Return the [x, y] coordinate for the center point of the cell that contains the specified text.  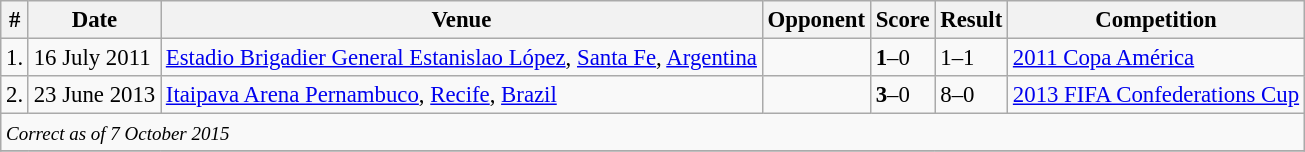
Itaipava Arena Pernambuco, Recife, Brazil [462, 95]
Competition [1156, 20]
2011 Copa América [1156, 58]
# [15, 20]
Score [902, 20]
16 July 2011 [94, 58]
8–0 [972, 95]
Venue [462, 20]
Result [972, 20]
Correct as of 7 October 2015 [653, 133]
3–0 [902, 95]
2. [15, 95]
1–0 [902, 58]
Opponent [816, 20]
1–1 [972, 58]
23 June 2013 [94, 95]
2013 FIFA Confederations Cup [1156, 95]
1. [15, 58]
Estadio Brigadier General Estanislao López, Santa Fe, Argentina [462, 58]
Date [94, 20]
